For the text-containing cell, return its midpoint in (x, y) coordinate format. 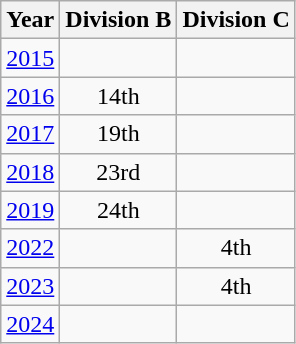
2016 (30, 96)
24th (118, 210)
2023 (30, 286)
19th (118, 134)
Division B (118, 20)
Division C (236, 20)
2018 (30, 172)
2017 (30, 134)
2024 (30, 324)
2019 (30, 210)
14th (118, 96)
23rd (118, 172)
2015 (30, 58)
2022 (30, 248)
Year (30, 20)
